Identify which cell holds the provided text, then report its [x, y] central coordinate. 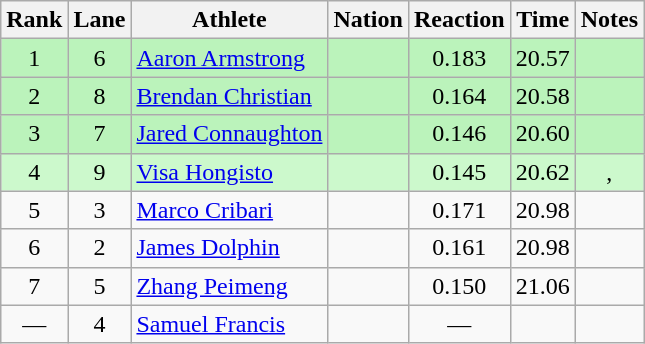
20.58 [542, 96]
20.60 [542, 134]
Zhang Peimeng [230, 286]
9 [100, 172]
Rank [34, 20]
20.62 [542, 172]
0.171 [459, 210]
0.161 [459, 248]
Marco Cribari [230, 210]
0.150 [459, 286]
, [609, 172]
Aaron Armstrong [230, 58]
1 [34, 58]
Lane [100, 20]
Jared Connaughton [230, 134]
Time [542, 20]
0.145 [459, 172]
0.183 [459, 58]
21.06 [542, 286]
Athlete [230, 20]
Samuel Francis [230, 324]
8 [100, 96]
Nation [368, 20]
Notes [609, 20]
Brendan Christian [230, 96]
Visa Hongisto [230, 172]
Reaction [459, 20]
0.164 [459, 96]
20.57 [542, 58]
James Dolphin [230, 248]
0.146 [459, 134]
